Detect which cell encompasses the target text, then output its [X, Y] center coordinate. 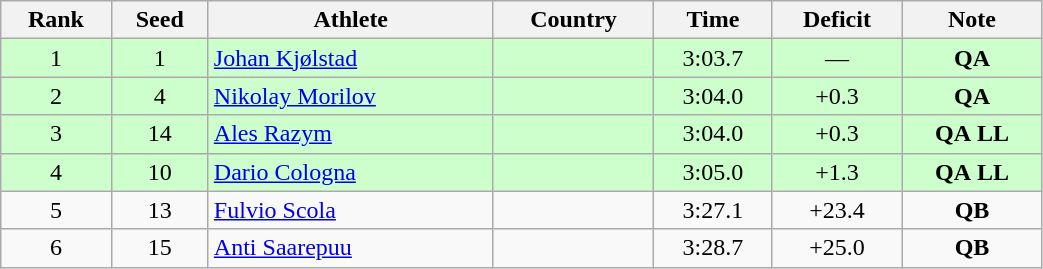
Country [574, 20]
5 [56, 210]
15 [160, 248]
Deficit [837, 20]
+1.3 [837, 172]
3:03.7 [713, 58]
6 [56, 248]
Seed [160, 20]
Note [972, 20]
+25.0 [837, 248]
Dario Cologna [350, 172]
Time [713, 20]
3:05.0 [713, 172]
14 [160, 134]
Anti Saarepuu [350, 248]
3:27.1 [713, 210]
+23.4 [837, 210]
Ales Razym [350, 134]
Johan Kjølstad [350, 58]
3:28.7 [713, 248]
Athlete [350, 20]
Fulvio Scola [350, 210]
Nikolay Morilov [350, 96]
Rank [56, 20]
3 [56, 134]
— [837, 58]
2 [56, 96]
10 [160, 172]
13 [160, 210]
